Extract the [x, y] coordinate from the center of the cell holding the provided text.  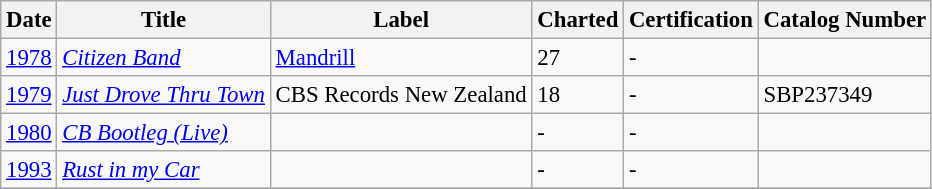
Catalog Number [844, 20]
Date [29, 20]
Rust in my Car [164, 170]
18 [578, 95]
Mandrill [401, 58]
Just Drove Thru Town [164, 95]
1980 [29, 133]
1993 [29, 170]
Certification [692, 20]
Title [164, 20]
Citizen Band [164, 58]
SBP237349 [844, 95]
CB Bootleg (Live) [164, 133]
Charted [578, 20]
Label [401, 20]
CBS Records New Zealand [401, 95]
1978 [29, 58]
27 [578, 58]
1979 [29, 95]
